Capture the cell that displays the provided text and extract its [X, Y] central coordinate. 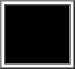
EE 1 5322 [37, 34]
